Return the (x, y) coordinate for the center point of the cell that contains the specified text.  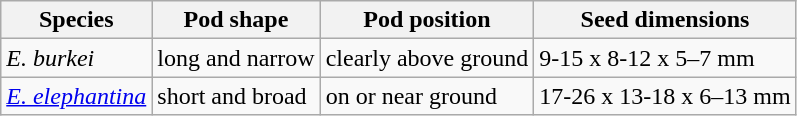
Species (76, 20)
Pod shape (236, 20)
Pod position (427, 20)
long and narrow (236, 58)
E. burkei (76, 58)
Seed dimensions (665, 20)
9-15 x 8-12 x 5–7 mm (665, 58)
short and broad (236, 96)
E. elephantina (76, 96)
on or near ground (427, 96)
clearly above ground (427, 58)
17-26 x 13-18 x 6–13 mm (665, 96)
